Locate the cell with the specified text and output its (x, y) center coordinate. 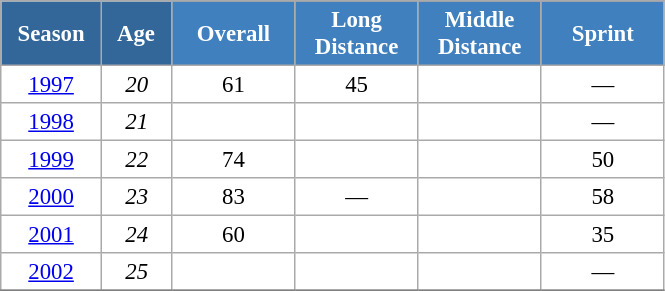
Season (52, 34)
45 (356, 85)
Age (136, 34)
24 (136, 235)
1998 (52, 122)
20 (136, 85)
35 (602, 235)
58 (602, 197)
Long Distance (356, 34)
Overall (234, 34)
50 (602, 160)
Sprint (602, 34)
2000 (52, 197)
60 (234, 235)
21 (136, 122)
83 (234, 197)
74 (234, 160)
1999 (52, 160)
22 (136, 160)
Middle Distance (480, 34)
2001 (52, 235)
23 (136, 197)
61 (234, 85)
1997 (52, 85)
